Identify which cell holds the provided text, then report its [x, y] central coordinate. 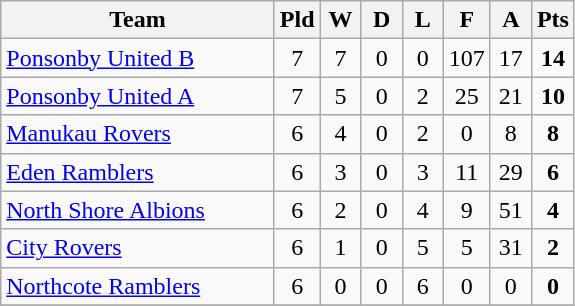
29 [510, 172]
L [422, 20]
21 [510, 96]
1 [340, 248]
Ponsonby United B [138, 58]
A [510, 20]
107 [466, 58]
D [382, 20]
F [466, 20]
W [340, 20]
10 [552, 96]
City Rovers [138, 248]
Pld [297, 20]
Team [138, 20]
North Shore Albions [138, 210]
51 [510, 210]
Ponsonby United A [138, 96]
Eden Ramblers [138, 172]
31 [510, 248]
Pts [552, 20]
14 [552, 58]
25 [466, 96]
Manukau Rovers [138, 134]
17 [510, 58]
Northcote Ramblers [138, 286]
9 [466, 210]
11 [466, 172]
